Scan for the cell matching the given text and deliver its [x, y] coordinate at center. 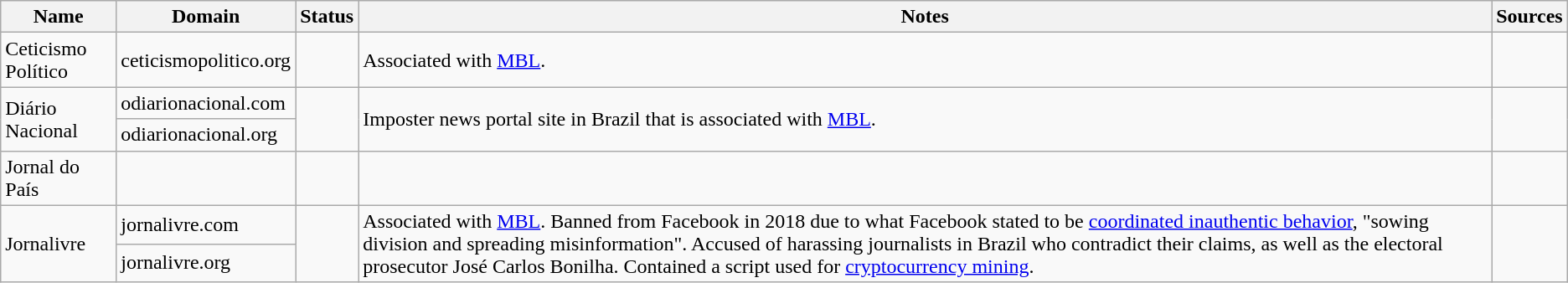
Diário Nacional [59, 119]
Domain [206, 17]
Jornalivre [59, 244]
Status [327, 17]
Ceticismo Político [59, 60]
Name [59, 17]
Jornal do País [59, 178]
Associated with MBL. [925, 60]
jornalivre.com [206, 224]
Imposter news portal site in Brazil that is associated with MBL. [925, 119]
odiarionacional.org [206, 135]
jornalivre.org [206, 263]
Notes [925, 17]
ceticismopolitico.org [206, 60]
Sources [1529, 17]
odiarionacional.com [206, 103]
